Locate the cell with the specified text and output its [X, Y] center coordinate. 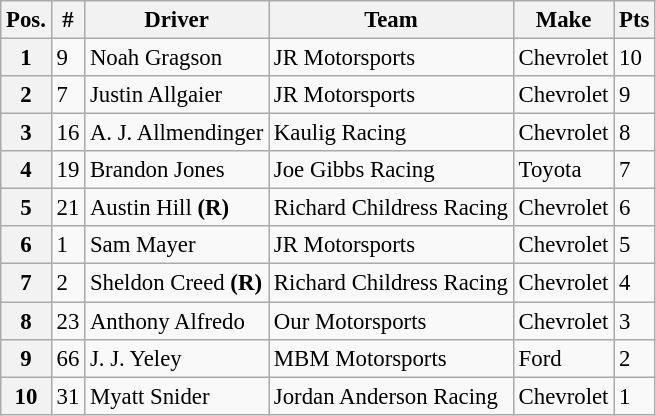
Sam Mayer [177, 245]
19 [68, 170]
Brandon Jones [177, 170]
Ford [563, 358]
23 [68, 321]
31 [68, 396]
21 [68, 208]
16 [68, 133]
Anthony Alfredo [177, 321]
Driver [177, 20]
Joe Gibbs Racing [392, 170]
Make [563, 20]
Justin Allgaier [177, 95]
Austin Hill (R) [177, 208]
Jordan Anderson Racing [392, 396]
MBM Motorsports [392, 358]
66 [68, 358]
Pts [634, 20]
A. J. Allmendinger [177, 133]
Myatt Snider [177, 396]
Kaulig Racing [392, 133]
Noah Gragson [177, 58]
J. J. Yeley [177, 358]
Sheldon Creed (R) [177, 283]
Team [392, 20]
Toyota [563, 170]
Pos. [26, 20]
# [68, 20]
Our Motorsports [392, 321]
